Return (x, y) of the center of cell containing provided text 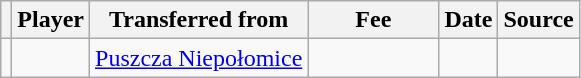
Date (468, 20)
Fee (374, 20)
Puszcza Niepołomice (199, 58)
Source (538, 20)
Player (51, 20)
Transferred from (199, 20)
